Extract the [X, Y] coordinate from the center of the cell holding the provided text.  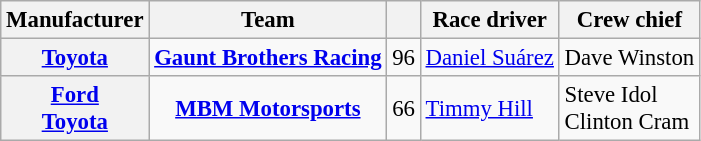
96 [404, 58]
Race driver [490, 20]
66 [404, 108]
Timmy Hill [490, 108]
MBM Motorsports [268, 108]
Steve Idol Clinton Cram [629, 108]
Ford Toyota [75, 108]
Crew chief [629, 20]
Manufacturer [75, 20]
Daniel Suárez [490, 58]
Team [268, 20]
Toyota [75, 58]
Gaunt Brothers Racing [268, 58]
Dave Winston [629, 58]
